Extract the (X, Y) coordinate from the center of the cell holding the provided text.  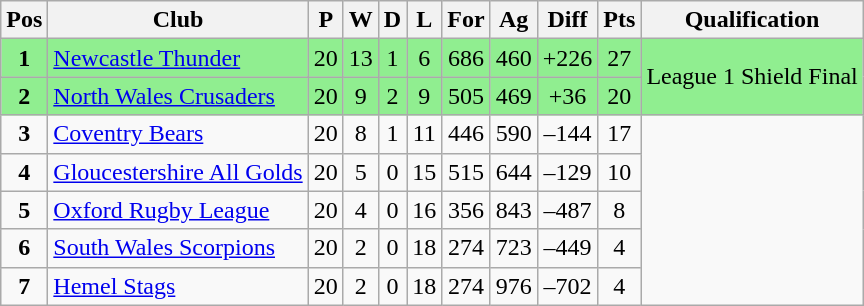
Club (178, 20)
27 (620, 58)
17 (620, 134)
686 (466, 58)
–702 (568, 286)
13 (360, 58)
644 (514, 172)
Oxford Rugby League (178, 210)
–129 (568, 172)
15 (424, 172)
Pts (620, 20)
515 (466, 172)
–449 (568, 248)
D (392, 20)
L (424, 20)
Pos (24, 20)
League 1 Shield Final (752, 77)
469 (514, 96)
+36 (568, 96)
7 (24, 286)
Ag (514, 20)
+226 (568, 58)
505 (466, 96)
Gloucestershire All Golds (178, 172)
–144 (568, 134)
W (360, 20)
3 (24, 134)
P (326, 20)
North Wales Crusaders (178, 96)
Coventry Bears (178, 134)
Diff (568, 20)
South Wales Scorpions (178, 248)
460 (514, 58)
356 (466, 210)
Hemel Stags (178, 286)
10 (620, 172)
–487 (568, 210)
11 (424, 134)
Qualification (752, 20)
976 (514, 286)
16 (424, 210)
843 (514, 210)
Newcastle Thunder (178, 58)
590 (514, 134)
446 (466, 134)
723 (514, 248)
For (466, 20)
